Detect which cell encompasses the target text, then output its [X, Y] center coordinate. 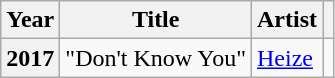
2017 [30, 58]
"Don't Know You" [156, 58]
Title [156, 20]
Heize [288, 58]
Artist [288, 20]
Year [30, 20]
